Search for the cell housing the specified text and yield its [x, y] center coordinate. 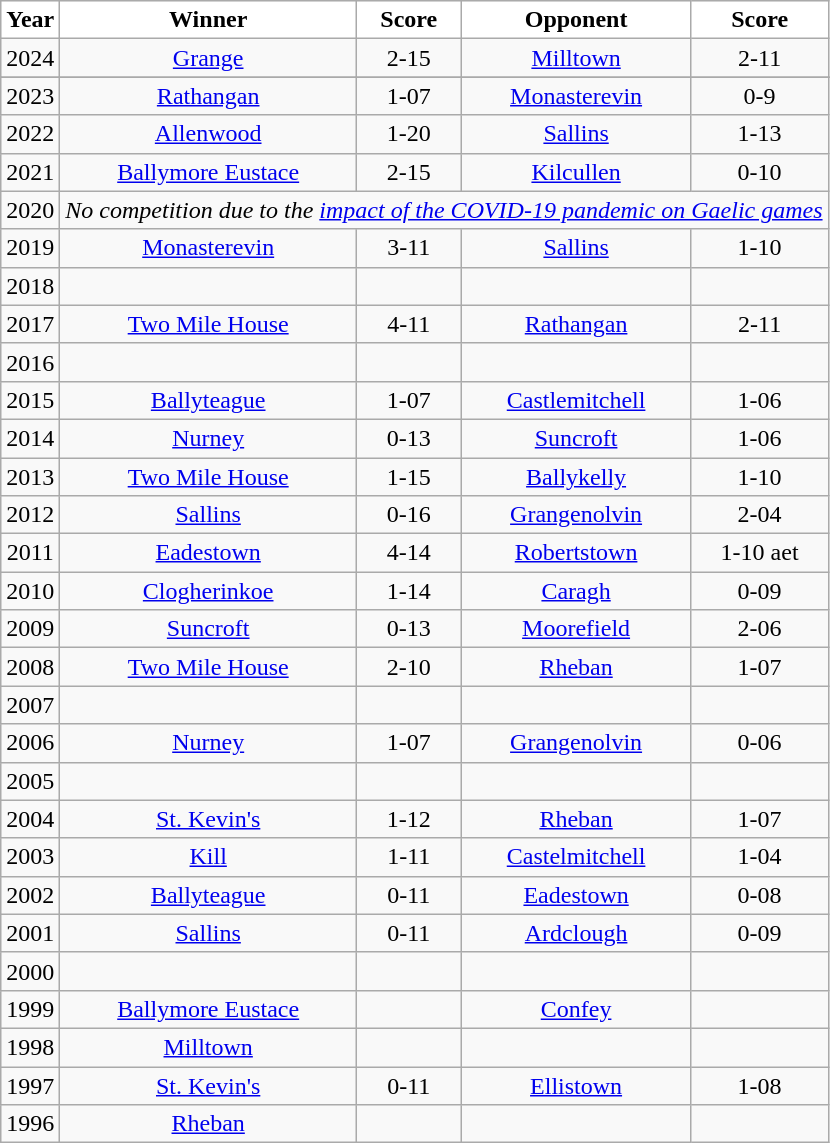
Castelmitchell [576, 857]
2001 [30, 933]
2013 [30, 477]
0-06 [760, 743]
Allenwood [208, 134]
4-14 [409, 553]
3-11 [409, 248]
2-10 [409, 667]
Caragh [576, 591]
Castlemitchell [576, 400]
1-20 [409, 134]
4-11 [409, 324]
2009 [30, 629]
Robertstown [576, 553]
2-04 [760, 515]
2011 [30, 553]
2012 [30, 515]
No competition due to the impact of the COVID-19 pandemic on Gaelic games [444, 210]
2020 [30, 210]
1-15 [409, 477]
2018 [30, 286]
1-04 [760, 857]
0-08 [760, 895]
Year [30, 20]
Moorefield [576, 629]
2007 [30, 705]
Kilcullen [576, 172]
1997 [30, 1085]
Ardclough [576, 933]
1998 [30, 1047]
Ellistown [576, 1085]
0-16 [409, 515]
Ballykelly [576, 477]
2023 [30, 96]
2002 [30, 895]
1999 [30, 1009]
0-9 [760, 96]
1-12 [409, 819]
1996 [30, 1124]
1-10 aet [760, 553]
1-08 [760, 1085]
2019 [30, 248]
Clogherinkoe [208, 591]
1-13 [760, 134]
2016 [30, 362]
2006 [30, 743]
2000 [30, 971]
2-06 [760, 629]
2004 [30, 819]
2010 [30, 591]
Grange [208, 58]
1-14 [409, 591]
1-11 [409, 857]
Opponent [576, 20]
2003 [30, 857]
2022 [30, 134]
2014 [30, 438]
2005 [30, 781]
Winner [208, 20]
2008 [30, 667]
2021 [30, 172]
2017 [30, 324]
Confey [576, 1009]
Kill [208, 857]
2024 [30, 58]
2015 [30, 400]
0-10 [760, 172]
